Search for the cell housing the specified text and yield its [X, Y] center coordinate. 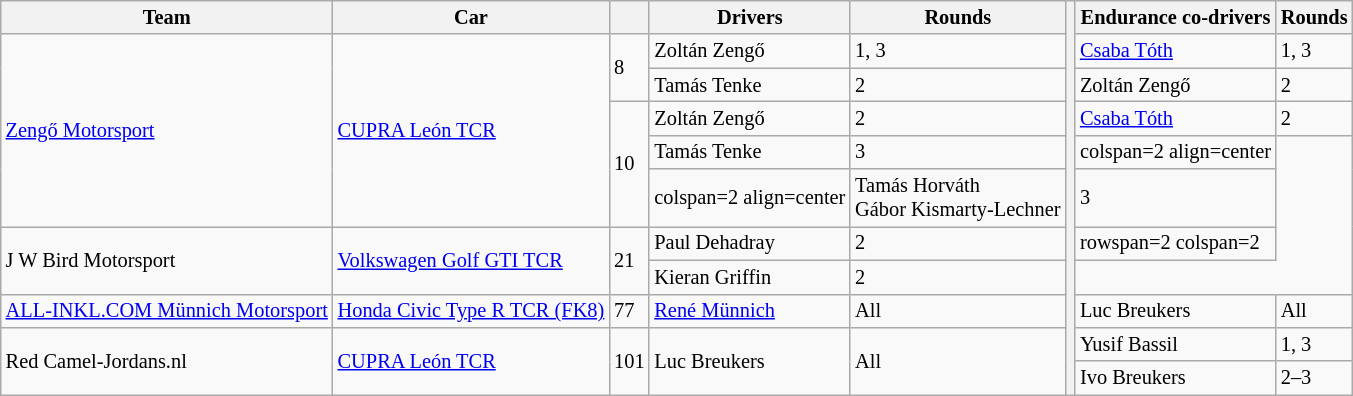
2–3 [1314, 378]
21 [629, 260]
Kieran Griffin [750, 277]
ALL-INKL.COM Münnich Motorsport [167, 311]
Yusif Bassil [1176, 344]
Honda Civic Type R TCR (FK8) [472, 311]
Car [472, 17]
Zengő Motorsport [167, 130]
René Münnich [750, 311]
Ivo Breukers [1176, 378]
101 [629, 360]
8 [629, 68]
Endurance co-drivers [1176, 17]
Tamás Horváth Gábor Kismarty-Lechner [958, 198]
77 [629, 311]
Red Camel-Jordans.nl [167, 360]
J W Bird Motorsport [167, 260]
Volkswagen Golf GTI TCR [472, 260]
Team [167, 17]
10 [629, 164]
Paul Dehadray [750, 243]
Drivers [750, 17]
rowspan=2 colspan=2 [1176, 243]
